Pinpoint the cell where the given text exists, returning its [X, Y] midpoint coordinate. 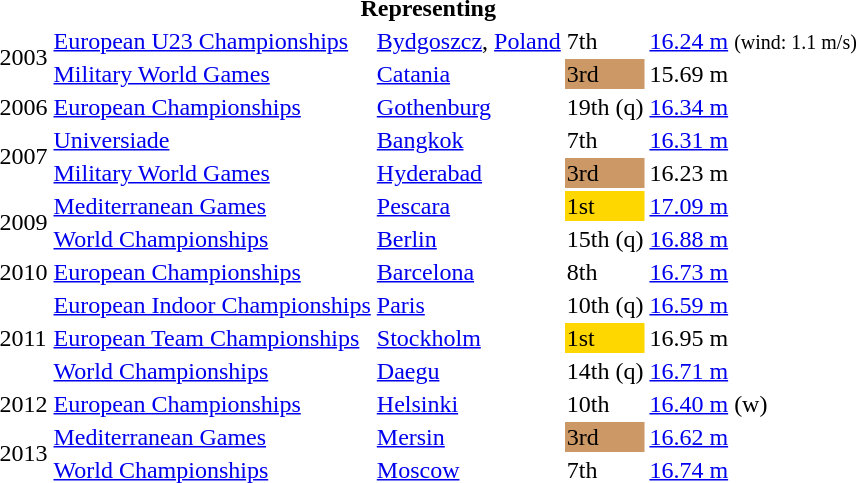
Helsinki [468, 404]
10th [605, 404]
Pescara [468, 206]
Mersin [468, 437]
Barcelona [468, 272]
15th (q) [605, 239]
Berlin [468, 239]
Bydgoszcz, Poland [468, 41]
19th (q) [605, 107]
Stockholm [468, 338]
8th [605, 272]
Bangkok [468, 140]
10th (q) [605, 305]
Gothenburg [468, 107]
Catania [468, 74]
European U23 Championships [212, 41]
Hyderabad [468, 173]
Universiade [212, 140]
Daegu [468, 371]
14th (q) [605, 371]
European Indoor Championships [212, 305]
Paris [468, 305]
European Team Championships [212, 338]
